From the cell containing the given text, extract its center point as (x, y) coordinate. 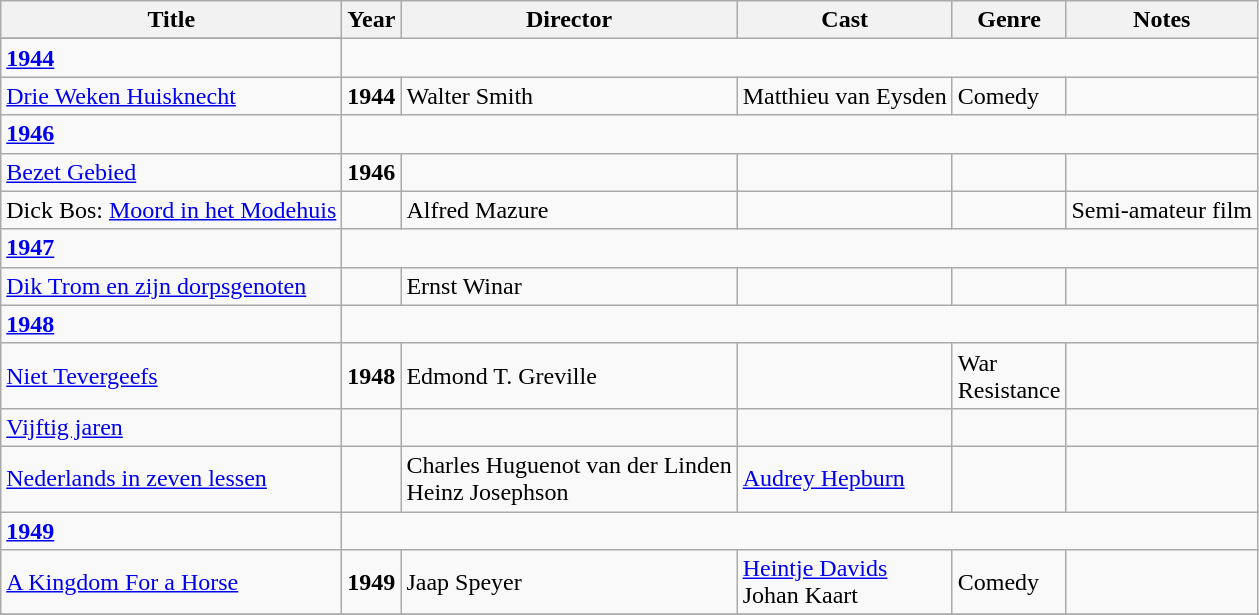
Bezet Gebied (172, 172)
Semi-amateur film (1162, 210)
Niet Tevergeefs (172, 376)
Dick Bos: Moord in het Modehuis (172, 210)
Ernst Winar (569, 286)
Dik Trom en zijn dorpsgenoten (172, 286)
Notes (1162, 20)
Walter Smith (569, 96)
Vijftig jaren (172, 427)
Heintje DavidsJohan Kaart (844, 582)
Matthieu van Eysden (844, 96)
Year (372, 20)
A Kingdom For a Horse (172, 582)
Audrey Hepburn (844, 478)
Director (569, 20)
WarResistance (1009, 376)
Edmond T. Greville (569, 376)
Charles Huguenot van der LindenHeinz Josephson (569, 478)
Title (172, 20)
Genre (1009, 20)
Nederlands in zeven lessen (172, 478)
Jaap Speyer (569, 582)
1947 (172, 248)
Alfred Mazure (569, 210)
Drie Weken Huisknecht (172, 96)
Cast (844, 20)
